For the text-containing cell, return its midpoint in (x, y) coordinate format. 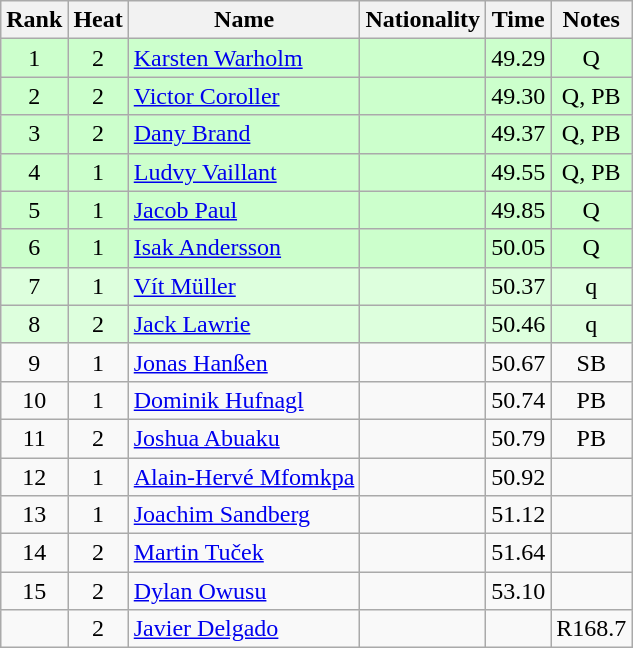
Javier Delgado (244, 629)
Name (244, 20)
5 (34, 210)
Jack Lawrie (244, 324)
3 (34, 134)
Ludvy Vaillant (244, 172)
9 (34, 362)
8 (34, 324)
51.64 (518, 553)
Time (518, 20)
50.74 (518, 400)
53.10 (518, 591)
Notes (592, 20)
R168.7 (592, 629)
50.46 (518, 324)
Karsten Warholm (244, 58)
51.12 (518, 515)
Nationality (423, 20)
49.85 (518, 210)
Heat (98, 20)
12 (34, 477)
Jacob Paul (244, 210)
49.29 (518, 58)
49.30 (518, 96)
49.37 (518, 134)
11 (34, 438)
Dylan Owusu (244, 591)
Martin Tuček (244, 553)
Vít Müller (244, 286)
Rank (34, 20)
10 (34, 400)
Dany Brand (244, 134)
Isak Andersson (244, 248)
6 (34, 248)
Joshua Abuaku (244, 438)
Dominik Hufnagl (244, 400)
Jonas Hanßen (244, 362)
SB (592, 362)
7 (34, 286)
Victor Coroller (244, 96)
14 (34, 553)
50.92 (518, 477)
50.79 (518, 438)
50.37 (518, 286)
13 (34, 515)
15 (34, 591)
50.05 (518, 248)
Alain-Hervé Mfomkpa (244, 477)
49.55 (518, 172)
50.67 (518, 362)
4 (34, 172)
Joachim Sandberg (244, 515)
